Scan for the cell matching the given text and deliver its [x, y] coordinate at center. 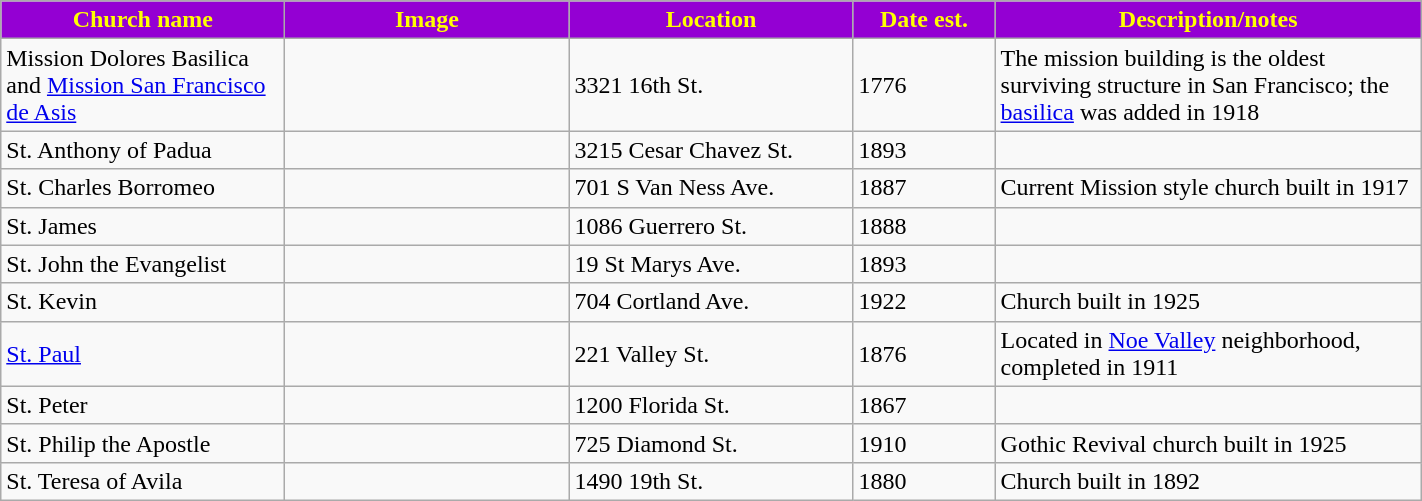
3215 Cesar Chavez St. [711, 150]
1888 [924, 226]
St. Charles Borromeo [143, 188]
Church built in 1892 [1208, 481]
Mission Dolores Basilica and Mission San Francisco de Asis [143, 85]
Located in Noe Valley neighborhood, completed in 1911 [1208, 354]
1887 [924, 188]
Current Mission style church built in 1917 [1208, 188]
Gothic Revival church built in 1925 [1208, 443]
St. Kevin [143, 302]
704 Cortland Ave. [711, 302]
Location [711, 20]
221 Valley St. [711, 354]
1490 19th St. [711, 481]
Date est. [924, 20]
Church name [143, 20]
1880 [924, 481]
Image [427, 20]
3321 16th St. [711, 85]
1922 [924, 302]
St. Teresa of Avila [143, 481]
St. Anthony of Padua [143, 150]
1086 Guerrero St. [711, 226]
701 S Van Ness Ave. [711, 188]
19 St Marys Ave. [711, 264]
St. Philip the Apostle [143, 443]
725 Diamond St. [711, 443]
St. John the Evangelist [143, 264]
St. James [143, 226]
The mission building is the oldest surviving structure in San Francisco; the basilica was added in 1918 [1208, 85]
St. Paul [143, 354]
1876 [924, 354]
Description/notes [1208, 20]
St. Peter [143, 405]
1867 [924, 405]
1776 [924, 85]
1910 [924, 443]
1200 Florida St. [711, 405]
Church built in 1925 [1208, 302]
